Provide the (x, y) coordinate of the cell's center where the given text is located.  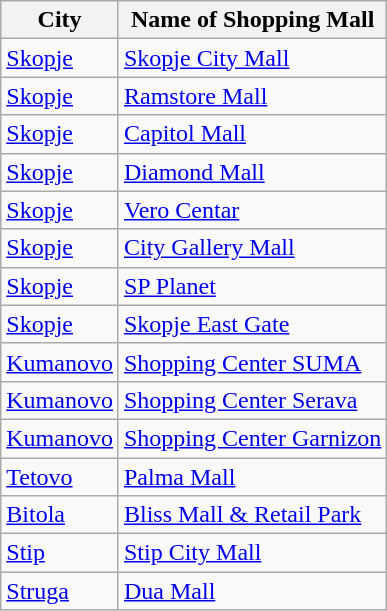
Shopping Center Serava (252, 400)
Diamond Mall (252, 172)
Tetovo (60, 477)
Bitola (60, 515)
Shopping Center SUMA (252, 362)
City (60, 20)
Shopping Center Garnizon (252, 438)
Name of Shopping Mall (252, 20)
City Gallery Mall (252, 248)
Stip City Mall (252, 553)
Capitol Mall (252, 134)
Stip (60, 553)
Ramstore Mall (252, 96)
Skopje City Mall (252, 58)
SP Planet (252, 286)
Bliss Mall & Retail Park (252, 515)
Palma Mall (252, 477)
Dua Mall (252, 591)
Struga (60, 591)
Skopje East Gate (252, 324)
Vero Centar (252, 210)
